Extract the (X, Y) coordinate from the center of the cell holding the provided text.  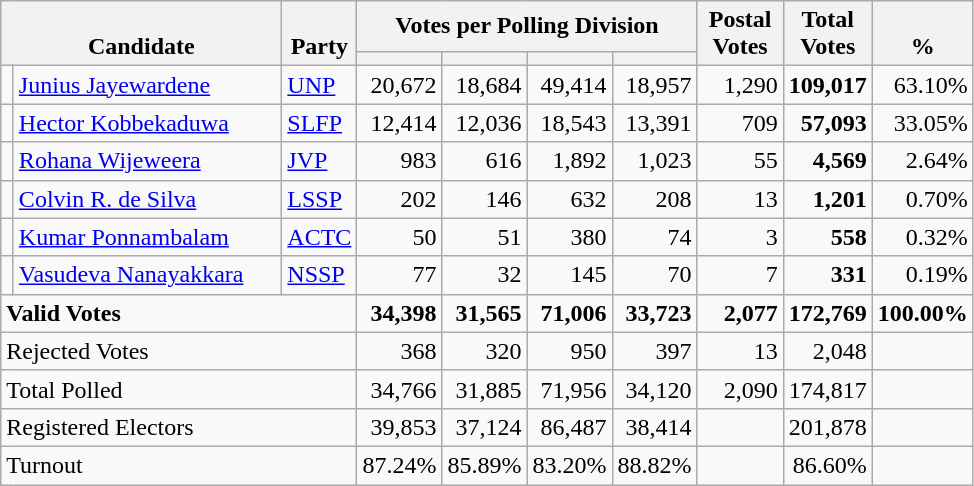
Party (320, 34)
87.24% (400, 465)
SLFP (320, 123)
558 (828, 237)
18,543 (570, 123)
20,672 (400, 85)
2,048 (828, 351)
Vasudeva Nanayakkara (147, 275)
368 (400, 351)
983 (400, 161)
331 (828, 275)
208 (654, 199)
1,201 (828, 199)
Candidate (142, 34)
34,766 (400, 389)
55 (740, 161)
950 (570, 351)
1,023 (654, 161)
2,090 (740, 389)
37,124 (484, 427)
616 (484, 161)
320 (484, 351)
Hector Kobbekaduwa (147, 123)
74 (654, 237)
85.89% (484, 465)
LSSP (320, 199)
Votes per Polling Division (527, 26)
100.00% (922, 313)
% (922, 34)
ACTC (320, 237)
33.05% (922, 123)
JVP (320, 161)
145 (570, 275)
Valid Votes (179, 313)
57,093 (828, 123)
12,414 (400, 123)
201,878 (828, 427)
Total Polled (179, 389)
86.60% (828, 465)
1,892 (570, 161)
Turnout (179, 465)
31,565 (484, 313)
49,414 (570, 85)
18,957 (654, 85)
Kumar Ponnambalam (147, 237)
18,684 (484, 85)
50 (400, 237)
83.20% (570, 465)
146 (484, 199)
2,077 (740, 313)
Rohana Wijeweera (147, 161)
51 (484, 237)
71,956 (570, 389)
32 (484, 275)
71,006 (570, 313)
34,120 (654, 389)
Registered Electors (179, 427)
0.19% (922, 275)
63.10% (922, 85)
88.82% (654, 465)
1,290 (740, 85)
0.70% (922, 199)
70 (654, 275)
174,817 (828, 389)
33,723 (654, 313)
380 (570, 237)
3 (740, 237)
397 (654, 351)
PostalVotes (740, 34)
38,414 (654, 427)
Rejected Votes (179, 351)
31,885 (484, 389)
34,398 (400, 313)
Junius Jayewardene (147, 85)
4,569 (828, 161)
12,036 (484, 123)
109,017 (828, 85)
NSSP (320, 275)
Total Votes (828, 34)
39,853 (400, 427)
709 (740, 123)
0.32% (922, 237)
Colvin R. de Silva (147, 199)
UNP (320, 85)
13,391 (654, 123)
2.64% (922, 161)
172,769 (828, 313)
202 (400, 199)
86,487 (570, 427)
7 (740, 275)
632 (570, 199)
77 (400, 275)
